Detect which cell encompasses the target text, then output its (X, Y) center coordinate. 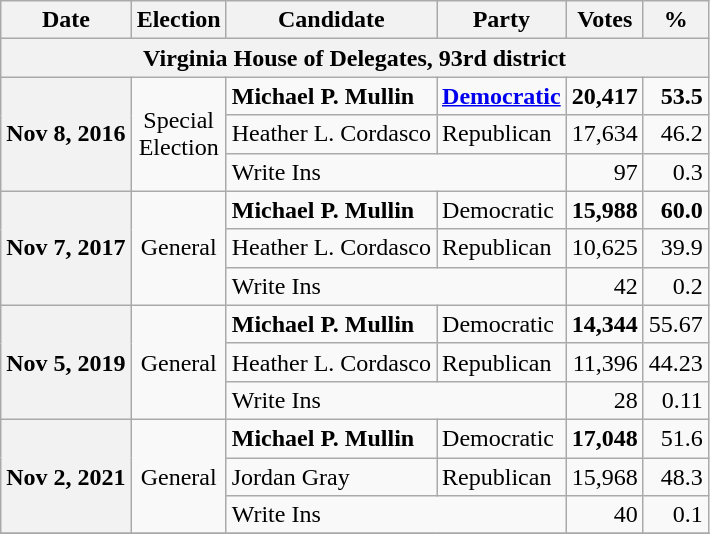
40 (604, 515)
0.1 (676, 515)
44.23 (676, 362)
39.9 (676, 248)
97 (604, 172)
51.6 (676, 438)
15,988 (604, 210)
15,968 (604, 477)
10,625 (604, 248)
Nov 5, 2019 (66, 362)
Election (178, 20)
60.0 (676, 210)
0.11 (676, 400)
% (676, 20)
42 (604, 286)
Party (502, 20)
Nov 7, 2017 (66, 248)
53.5 (676, 96)
Votes (604, 20)
17,634 (604, 134)
Virginia House of Delegates, 93rd district (355, 58)
46.2 (676, 134)
Jordan Gray (331, 477)
Candidate (331, 20)
Nov 8, 2016 (66, 134)
11,396 (604, 362)
20,417 (604, 96)
28 (604, 400)
55.67 (676, 324)
Date (66, 20)
SpecialElection (178, 134)
0.2 (676, 286)
48.3 (676, 477)
17,048 (604, 438)
Nov 2, 2021 (66, 476)
0.3 (676, 172)
14,344 (604, 324)
